For the text-containing cell, return its midpoint in [X, Y] coordinate format. 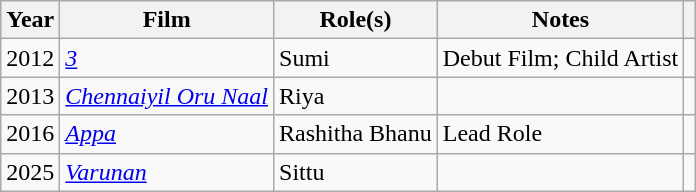
2012 [30, 58]
Appa [167, 134]
Role(s) [356, 20]
Debut Film; Child Artist [560, 58]
Lead Role [560, 134]
Riya [356, 96]
2025 [30, 172]
Sumi [356, 58]
Rashitha Bhanu [356, 134]
Varunan [167, 172]
Chennaiyil Oru Naal [167, 96]
Notes [560, 20]
3 [167, 58]
Film [167, 20]
2013 [30, 96]
Sittu [356, 172]
Year [30, 20]
2016 [30, 134]
